Locate the cell with the specified text and output its (X, Y) center coordinate. 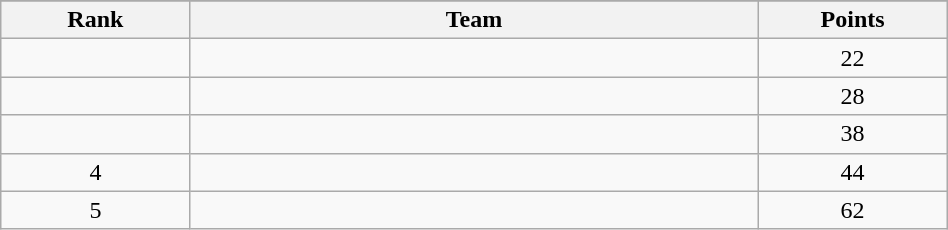
4 (96, 172)
28 (852, 96)
5 (96, 210)
Rank (96, 20)
38 (852, 134)
Points (852, 20)
Team (474, 20)
44 (852, 172)
62 (852, 210)
22 (852, 58)
